Output the [x, y] coordinate of the center of the cell containing the given text.  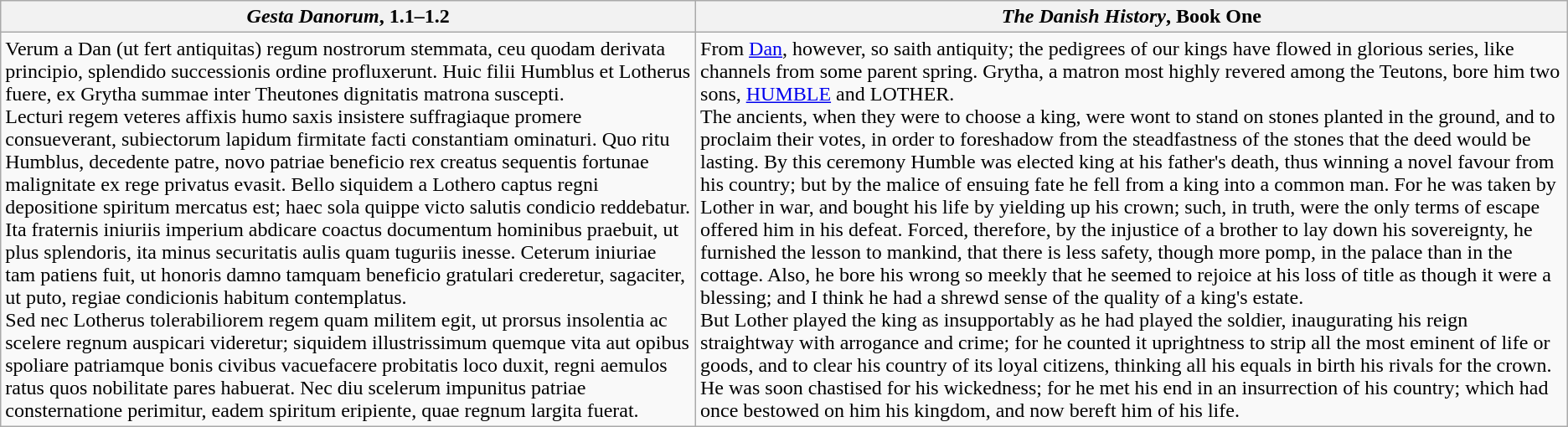
Gesta Danorum, 1.1–1.2 [348, 17]
The Danish History, Book One [1132, 17]
